Pinpoint the cell where the given text exists, returning its (x, y) midpoint coordinate. 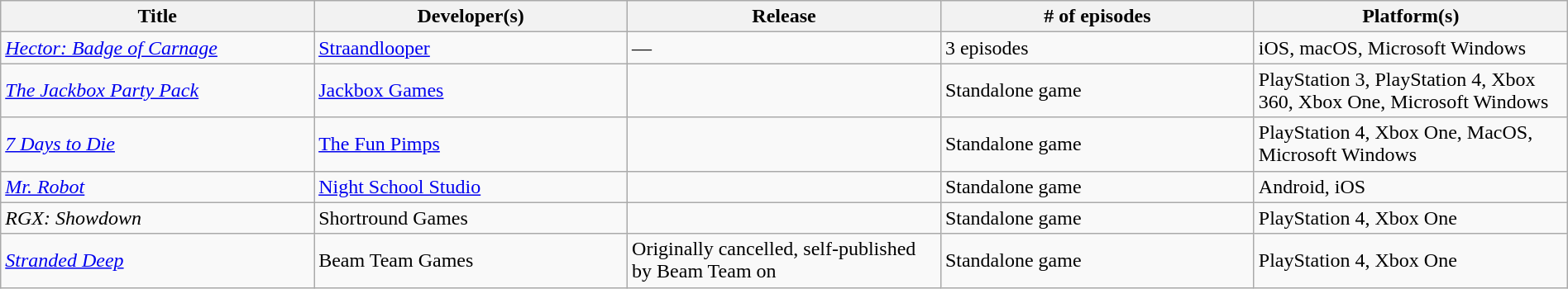
PlayStation 3, PlayStation 4, Xbox 360, Xbox One, Microsoft Windows (1411, 91)
The Fun Pimps (471, 144)
Platform(s) (1411, 17)
The Jackbox Party Pack (157, 91)
Developer(s) (471, 17)
7 Days to Die (157, 144)
iOS, macOS, Microsoft Windows (1411, 48)
Stranded Deep (157, 261)
Mr. Robot (157, 187)
# of episodes (1097, 17)
Straandlooper (471, 48)
Release (784, 17)
Beam Team Games (471, 261)
— (784, 48)
Android, iOS (1411, 187)
Jackbox Games (471, 91)
3 episodes (1097, 48)
Hector: Badge of Carnage (157, 48)
RGX: Showdown (157, 218)
Title (157, 17)
Shortround Games (471, 218)
Originally cancelled, self-published by Beam Team on (784, 261)
Night School Studio (471, 187)
PlayStation 4, Xbox One, MacOS, Microsoft Windows (1411, 144)
